Extract the [x, y] coordinate from the center of the cell holding the provided text.  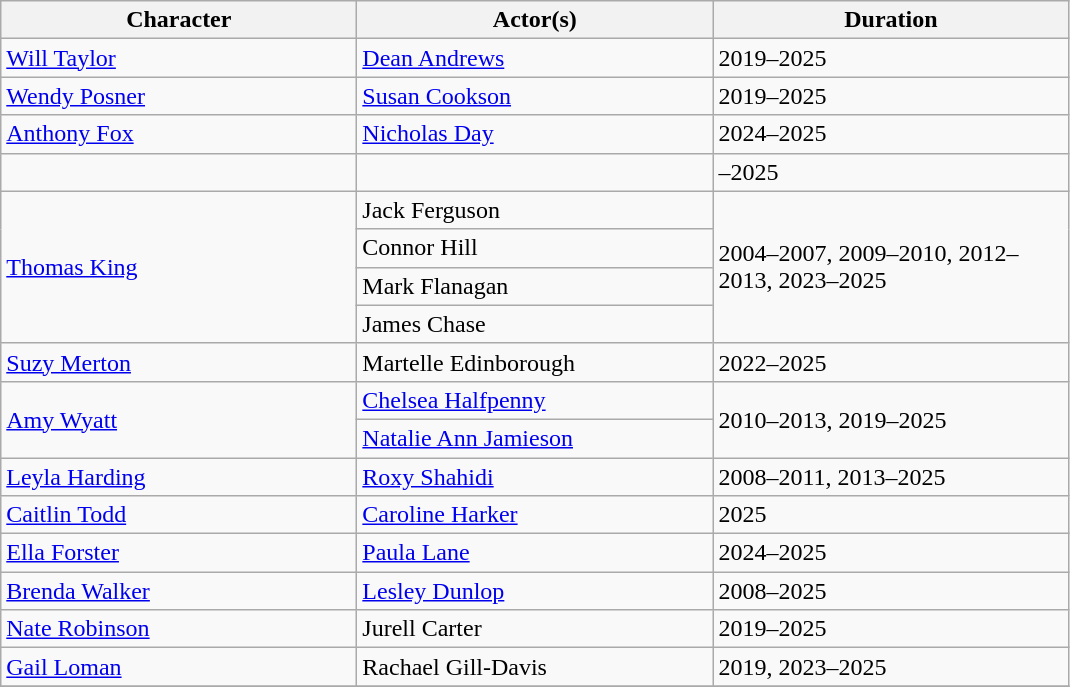
Nicholas Day [535, 134]
Ella Forster [179, 553]
Will Taylor [179, 58]
Chelsea Halfpenny [535, 400]
Gail Loman [179, 667]
Dean Andrews [535, 58]
Wendy Posner [179, 96]
2008–2011, 2013–2025 [891, 477]
Martelle Edinborough [535, 362]
Suzy Merton [179, 362]
Jack Ferguson [535, 210]
Natalie Ann Jamieson [535, 438]
Paula Lane [535, 553]
Susan Cookson [535, 96]
Thomas King [179, 267]
Mark Flanagan [535, 286]
2025 [891, 515]
Brenda Walker [179, 591]
Nate Robinson [179, 629]
Actor(s) [535, 20]
Anthony Fox [179, 134]
–2025 [891, 172]
2008–2025 [891, 591]
2022–2025 [891, 362]
Caroline Harker [535, 515]
2019, 2023–2025 [891, 667]
Lesley Dunlop [535, 591]
Roxy Shahidi [535, 477]
2010–2013, 2019–2025 [891, 419]
James Chase [535, 324]
Jurell Carter [535, 629]
Caitlin Todd [179, 515]
Rachael Gill-Davis [535, 667]
Leyla Harding [179, 477]
Connor Hill [535, 248]
Character [179, 20]
2004–2007, 2009–2010, 2012–2013, 2023–2025 [891, 267]
Duration [891, 20]
Amy Wyatt [179, 419]
